Return the (X, Y) coordinate for the center point of the cell that contains the specified text.  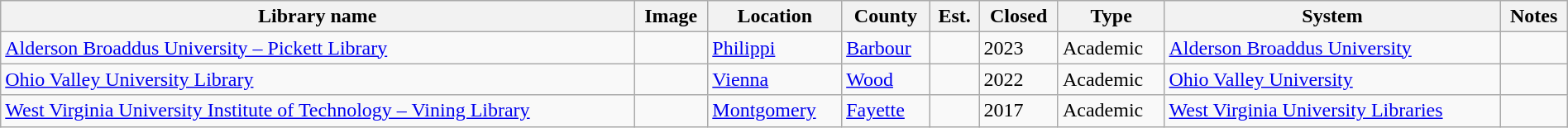
2023 (1019, 48)
Alderson Broaddus University – Pickett Library (318, 48)
Vienna (775, 79)
Philippi (775, 48)
2017 (1019, 111)
Notes (1533, 17)
Montgomery (775, 111)
West Virginia University Libraries (1332, 111)
System (1332, 17)
Ohio Valley University Library (318, 79)
Fayette (886, 111)
County (886, 17)
Type (1111, 17)
Alderson Broaddus University (1332, 48)
2022 (1019, 79)
Wood (886, 79)
Library name (318, 17)
Barbour (886, 48)
West Virginia University Institute of Technology – Vining Library (318, 111)
Est. (954, 17)
Image (672, 17)
Closed (1019, 17)
Location (775, 17)
Ohio Valley University (1332, 79)
